Provide the (x, y) coordinate of the cell's center where the given text is located.  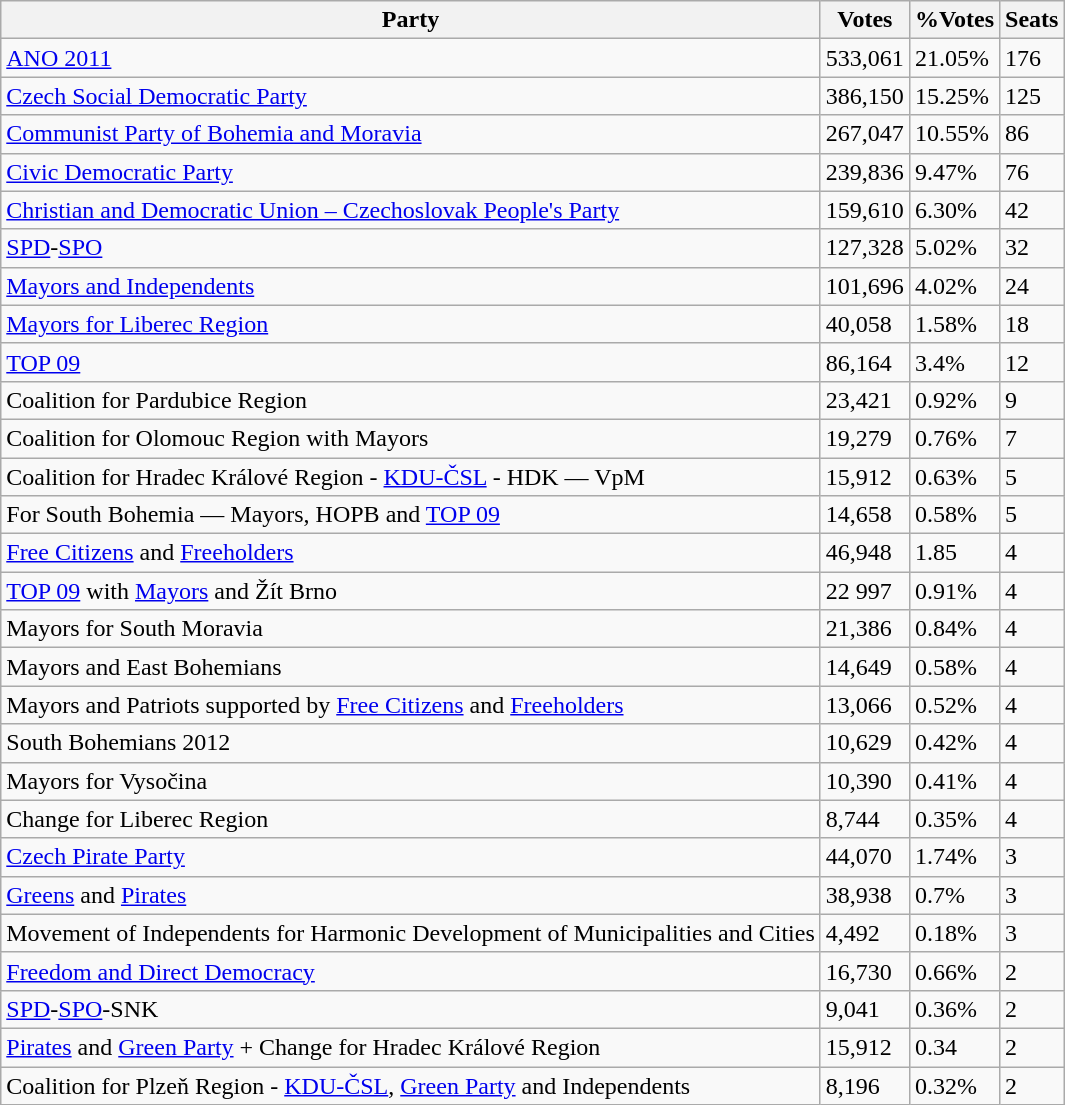
10,629 (864, 743)
0.76% (954, 438)
Freedom and Direct Democracy (411, 971)
9.47% (954, 172)
Mayors and Patriots supported by Free Citizens and Freeholders (411, 705)
0.35% (954, 819)
Mayors for Liberec Region (411, 324)
SPD-SPO-SNK (411, 1009)
0.41% (954, 781)
9,041 (864, 1009)
0.52% (954, 705)
Civic Democratic Party (411, 172)
4,492 (864, 933)
Mayors and East Bohemians (411, 667)
40,058 (864, 324)
Mayors for South Moravia (411, 629)
7 (1032, 438)
16,730 (864, 971)
Coalition for Pardubice Region (411, 400)
5.02% (954, 248)
4.02% (954, 286)
0.84% (954, 629)
8,196 (864, 1085)
24 (1032, 286)
Coalition for Hradec Králové Region - KDU-ČSL - HDK — VpM (411, 477)
%Votes (954, 20)
127,328 (864, 248)
1.58% (954, 324)
21,386 (864, 629)
SPD-SPO (411, 248)
125 (1032, 96)
Pirates and Green Party + Change for Hradec Králové Region (411, 1047)
0.36% (954, 1009)
86,164 (864, 362)
15.25% (954, 96)
1.74% (954, 857)
0.63% (954, 477)
10,390 (864, 781)
For South Bohemia — Mayors, HOPB and TOP 09 (411, 515)
Free Citizens and Freeholders (411, 553)
Change for Liberec Region (411, 819)
46,948 (864, 553)
267,047 (864, 134)
Mayors for Vysočina (411, 781)
ANO 2011 (411, 58)
101,696 (864, 286)
12 (1032, 362)
76 (1032, 172)
Coalition for Plzeň Region - KDU-ČSL, Green Party and Independents (411, 1085)
0.34 (954, 1047)
0.32% (954, 1085)
Movement of Independents for Harmonic Development of Municipalities and Cities (411, 933)
18 (1032, 324)
14,649 (864, 667)
0.92% (954, 400)
TOP 09 with Mayors and Žít Brno (411, 591)
86 (1032, 134)
Seats (1032, 20)
239,836 (864, 172)
38,938 (864, 895)
44,070 (864, 857)
Mayors and Independents (411, 286)
0.91% (954, 591)
Votes (864, 20)
8,744 (864, 819)
32 (1032, 248)
10.55% (954, 134)
19,279 (864, 438)
Coalition for Olomouc Region with Mayors (411, 438)
42 (1032, 210)
Czech Pirate Party (411, 857)
0.7% (954, 895)
386,150 (864, 96)
159,610 (864, 210)
Christian and Democratic Union – Czechoslovak People's Party (411, 210)
0.18% (954, 933)
22 997 (864, 591)
533,061 (864, 58)
21.05% (954, 58)
13,066 (864, 705)
0.42% (954, 743)
14,658 (864, 515)
Communist Party of Bohemia and Moravia (411, 134)
South Bohemians 2012 (411, 743)
23,421 (864, 400)
176 (1032, 58)
Greens and Pirates (411, 895)
3.4% (954, 362)
Party (411, 20)
0.66% (954, 971)
Czech Social Democratic Party (411, 96)
9 (1032, 400)
1.85 (954, 553)
6.30% (954, 210)
TOP 09 (411, 362)
